Locate the cell with the specified text and output its [X, Y] center coordinate. 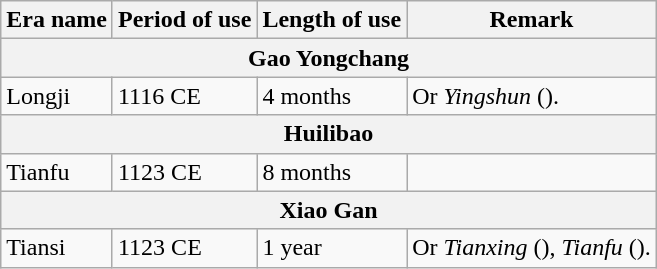
1116 CE [184, 96]
Huilibao [329, 134]
Tiansi [57, 248]
Tianfu [57, 172]
Era name [57, 20]
Gao Yongchang [329, 58]
8 months [332, 172]
Longji [57, 96]
4 months [332, 96]
Period of use [184, 20]
Or Yingshun (). [532, 96]
Xiao Gan [329, 210]
1 year [332, 248]
Or Tianxing (), Tianfu (). [532, 248]
Remark [532, 20]
Length of use [332, 20]
